From the cell containing the given text, extract its center point as (X, Y) coordinate. 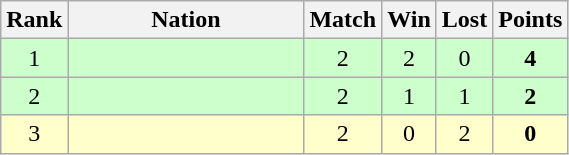
Lost (464, 20)
Nation (186, 20)
4 (530, 58)
Match (343, 20)
Win (410, 20)
Rank (34, 20)
3 (34, 134)
Points (530, 20)
